Identify which cell holds the provided text, then report its (X, Y) central coordinate. 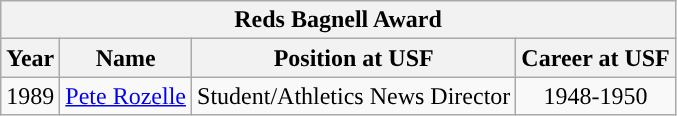
Year (30, 58)
1989 (30, 96)
1948-1950 (596, 96)
Pete Rozelle (126, 96)
Career at USF (596, 58)
Student/Athletics News Director (354, 96)
Position at USF (354, 58)
Name (126, 58)
Reds Bagnell Award (338, 20)
